From the cell containing the given text, extract its center point as (X, Y) coordinate. 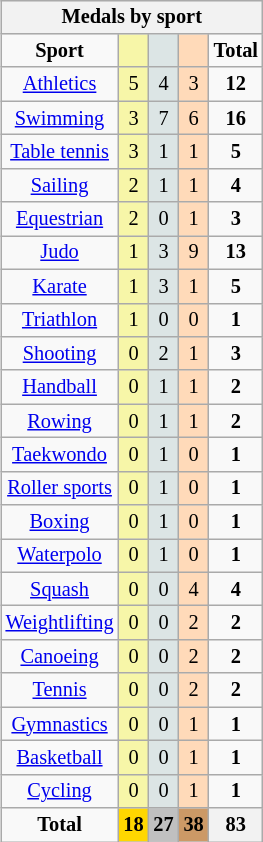
9 (194, 253)
Shooting (60, 354)
Taekwondo (60, 455)
Gymnastics (60, 724)
27 (164, 825)
Athletics (60, 84)
Sailing (60, 185)
12 (236, 84)
38 (194, 825)
Table tennis (60, 152)
Roller sports (60, 488)
7 (164, 118)
Squash (60, 589)
Handball (60, 387)
16 (236, 118)
6 (194, 118)
Equestrian (60, 219)
Karate (60, 286)
Medals by sport (132, 17)
83 (236, 825)
Basketball (60, 758)
Swimming (60, 118)
Tennis (60, 690)
Boxing (60, 522)
Cycling (60, 791)
Triathlon (60, 320)
Weightlifting (60, 623)
Rowing (60, 421)
Canoeing (60, 657)
18 (133, 825)
Waterpolo (60, 556)
13 (236, 253)
Sport (60, 51)
Judo (60, 253)
